Scan for the cell matching the given text and deliver its (X, Y) coordinate at center. 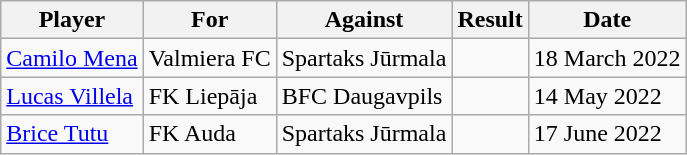
Result (490, 20)
Against (364, 20)
17 June 2022 (607, 134)
Lucas Villela (72, 96)
FK Liepāja (210, 96)
18 March 2022 (607, 58)
Valmiera FC (210, 58)
BFC Daugavpils (364, 96)
Brice Tutu (72, 134)
14 May 2022 (607, 96)
Date (607, 20)
Player (72, 20)
FK Auda (210, 134)
For (210, 20)
Camilo Mena (72, 58)
